Detect which cell encompasses the target text, then output its [x, y] center coordinate. 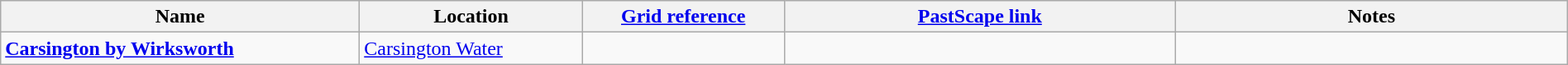
Carsington by Wirksworth [180, 48]
Carsington Water [471, 48]
Grid reference [683, 17]
PastScape link [980, 17]
Location [471, 17]
Name [180, 17]
Notes [1372, 17]
